From the cell containing the given text, extract its center point as (x, y) coordinate. 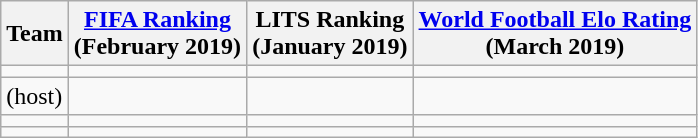
Team (35, 34)
FIFA Ranking(February 2019) (157, 34)
(host) (35, 96)
World Football Elo Rating(March 2019) (555, 34)
LITS Ranking(January 2019) (330, 34)
